From the cell containing the given text, extract its center point as [x, y] coordinate. 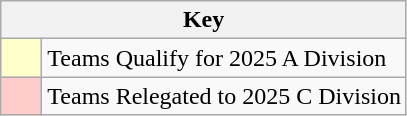
Teams Qualify for 2025 A Division [224, 58]
Key [204, 20]
Teams Relegated to 2025 C Division [224, 96]
